For the text-containing cell, return its midpoint in (X, Y) coordinate format. 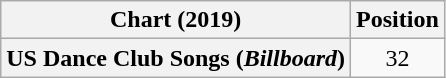
Position (398, 20)
Chart (2019) (176, 20)
US Dance Club Songs (Billboard) (176, 58)
32 (398, 58)
